Pinpoint the cell where the given text exists, returning its [x, y] midpoint coordinate. 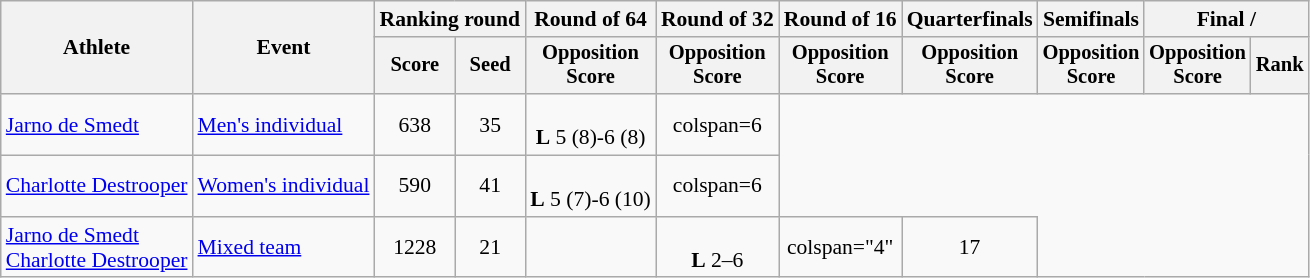
L 2–6 [718, 248]
Round of 64 [590, 19]
Event [284, 48]
17 [970, 248]
Men's individual [284, 124]
590 [414, 186]
41 [490, 186]
Seed [490, 66]
638 [414, 124]
Ranking round [450, 19]
Rank [1280, 66]
Athlete [97, 48]
Mixed team [284, 248]
Jarno de Smedt [97, 124]
1228 [414, 248]
Score [414, 66]
L 5 (8)-6 (8) [590, 124]
Semifinals [1092, 19]
colspan="4" [840, 248]
21 [490, 248]
Charlotte Destrooper [97, 186]
L 5 (7)-6 (10) [590, 186]
Jarno de SmedtCharlotte Destrooper [97, 248]
Quarterfinals [970, 19]
Round of 32 [718, 19]
Women's individual [284, 186]
35 [490, 124]
Final / [1226, 19]
Round of 16 [840, 19]
